Provide the (X, Y) coordinate of the cell's center where the given text is located.  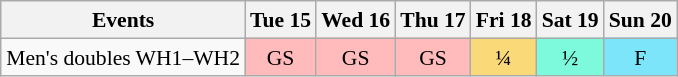
Thu 17 (433, 20)
Tue 15 (280, 20)
Sun 20 (640, 20)
Fri 18 (504, 20)
¼ (504, 56)
F (640, 56)
Sat 19 (570, 20)
Events (123, 20)
½ (570, 56)
Men's doubles WH1–WH2 (123, 56)
Wed 16 (356, 20)
